From the cell containing the given text, extract its center point as [x, y] coordinate. 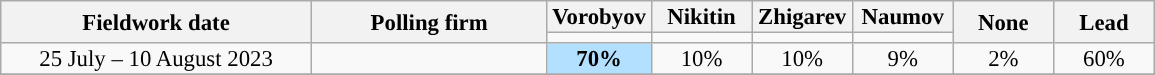
None [1004, 22]
Zhigarev [802, 17]
70% [599, 59]
Nikitin [702, 17]
25 July – 10 August 2023 [156, 59]
9% [902, 59]
Lead [1104, 22]
Naumov [902, 17]
60% [1104, 59]
Vorobyov [599, 17]
2% [1004, 59]
Fieldwork date [156, 22]
Polling firm [429, 22]
